Scan for the cell matching the given text and deliver its [X, Y] coordinate at center. 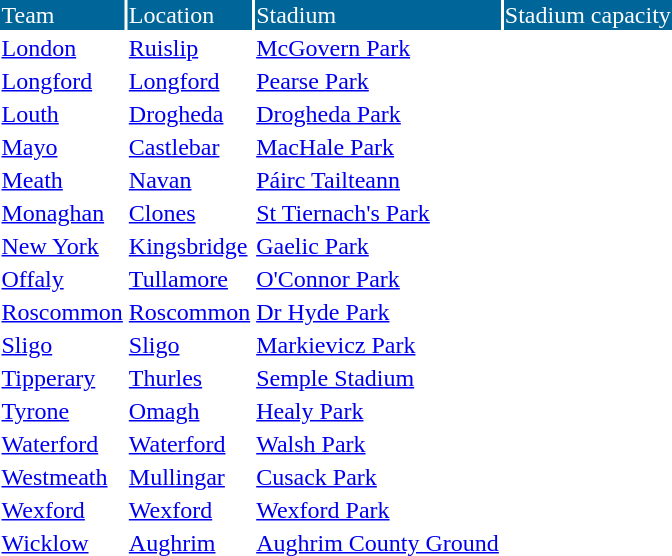
O'Connor Park [378, 279]
New York [62, 246]
Walsh Park [378, 444]
Stadium [378, 15]
Healy Park [378, 411]
Dr Hyde Park [378, 312]
MacHale Park [378, 147]
Markievicz Park [378, 345]
Monaghan [62, 213]
Clones [189, 213]
Ruislip [189, 48]
Wexford Park [378, 510]
Offaly [62, 279]
Location [189, 15]
Louth [62, 114]
London [62, 48]
McGovern Park [378, 48]
Tyrone [62, 411]
Thurles [189, 378]
Kingsbridge [189, 246]
Gaelic Park [378, 246]
Castlebar [189, 147]
Tullamore [189, 279]
Team [62, 15]
Páirc Tailteann [378, 180]
Mullingar [189, 477]
Stadium capacity [588, 15]
Cusack Park [378, 477]
Navan [189, 180]
Mayo [62, 147]
Drogheda Park [378, 114]
Drogheda [189, 114]
Tipperary [62, 378]
Meath [62, 180]
Westmeath [62, 477]
Semple Stadium [378, 378]
Omagh [189, 411]
Pearse Park [378, 81]
St Tiernach's Park [378, 213]
